Provide the (X, Y) coordinate of the cell's center where the given text is located.  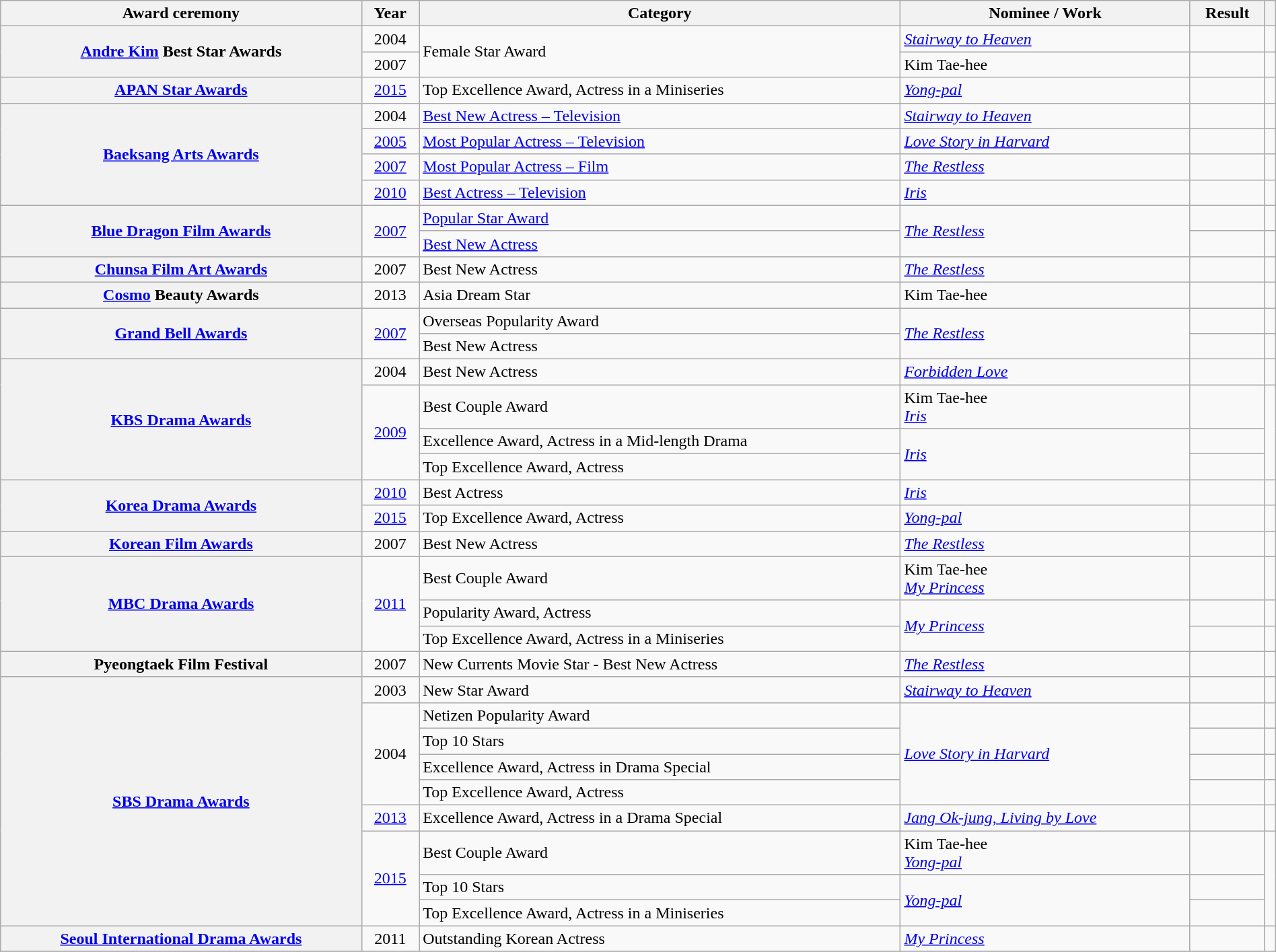
Overseas Popularity Award (660, 321)
Result (1228, 13)
Jang Ok-jung, Living by Love (1046, 818)
Popular Star Award (660, 218)
2005 (390, 141)
Excellence Award, Actress in a Mid-length Drama (660, 441)
Cosmo Beauty Awards (181, 295)
Nominee / Work (1046, 13)
Seoul International Drama Awards (181, 939)
SBS Drama Awards (181, 801)
2003 (390, 690)
Best Actress (660, 492)
Best New Actress – Television (660, 116)
Grand Bell Awards (181, 334)
Blue Dragon Film Awards (181, 231)
Forbidden Love (1046, 372)
Year (390, 13)
Most Popular Actress – Film (660, 167)
APAN Star Awards (181, 90)
Korean Film Awards (181, 544)
KBS Drama Awards (181, 420)
Most Popular Actress – Television (660, 141)
Kim Tae-hee Iris (1046, 406)
Pyeongtaek Film Festival (181, 664)
Outstanding Korean Actress (660, 939)
Excellence Award, Actress in Drama Special (660, 766)
Baeksang Arts Awards (181, 154)
Kim Tae-hee Yong-pal (1046, 853)
New Star Award (660, 690)
Category (660, 13)
Excellence Award, Actress in a Drama Special (660, 818)
2009 (390, 432)
Best Actress – Television (660, 192)
New Currents Movie Star - Best New Actress (660, 664)
MBC Drama Awards (181, 604)
Chunsa Film Art Awards (181, 269)
Popularity Award, Actress (660, 613)
Award ceremony (181, 13)
Kim Tae-hee My Princess (1046, 579)
Netizen Popularity Award (660, 715)
Andre Kim Best Star Awards (181, 52)
Korea Drama Awards (181, 505)
Asia Dream Star (660, 295)
Female Star Award (660, 52)
